Output the (X, Y) coordinate of the center of the cell containing the given text.  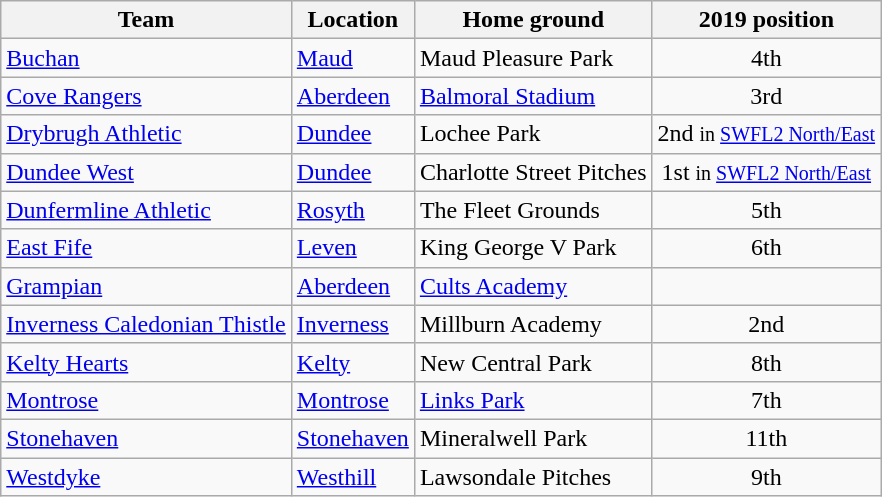
New Central Park (533, 362)
Dundee West (146, 172)
Buchan (146, 58)
6th (766, 248)
Westdyke (146, 477)
5th (766, 210)
Lochee Park (533, 134)
9th (766, 477)
4th (766, 58)
The Fleet Grounds (533, 210)
Inverness Caledonian Thistle (146, 324)
Rosyth (352, 210)
Cults Academy (533, 286)
Maud Pleasure Park (533, 58)
Kelty Hearts (146, 362)
Mineralwell Park (533, 438)
2nd (766, 324)
Leven (352, 248)
8th (766, 362)
2019 position (766, 20)
Grampian (146, 286)
Maud (352, 58)
King George V Park (533, 248)
Inverness (352, 324)
Charlotte Street Pitches (533, 172)
Location (352, 20)
Millburn Academy (533, 324)
2nd in SWFL2 North/East (766, 134)
Team (146, 20)
Westhill (352, 477)
Balmoral Stadium (533, 96)
Links Park (533, 400)
3rd (766, 96)
Cove Rangers (146, 96)
11th (766, 438)
Lawsondale Pitches (533, 477)
7th (766, 400)
Dunfermline Athletic (146, 210)
Kelty (352, 362)
East Fife (146, 248)
1st in SWFL2 North/East (766, 172)
Drybrugh Athletic (146, 134)
Home ground (533, 20)
